Search for the cell housing the specified text and yield its [X, Y] center coordinate. 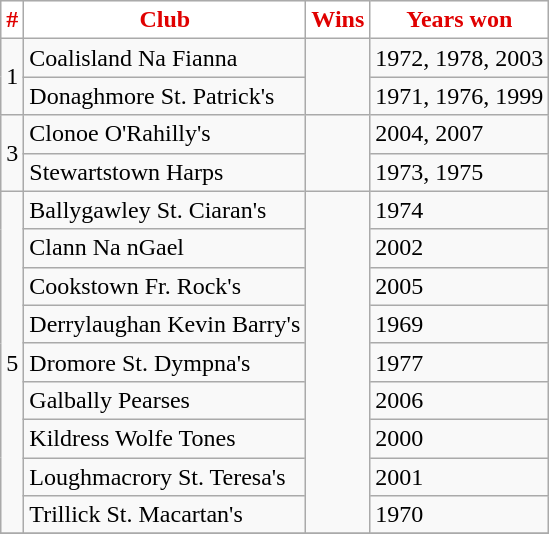
Derrylaughan Kevin Barry's [165, 324]
1972, 1978, 2003 [460, 58]
1971, 1976, 1999 [460, 96]
Wins [338, 20]
Loughmacrory St. Teresa's [165, 477]
Dromore St. Dympna's [165, 362]
2000 [460, 438]
Coalisland Na Fianna [165, 58]
Ballygawley St. Ciaran's [165, 210]
Donaghmore St. Patrick's [165, 96]
Trillick St. Macartan's [165, 515]
# [12, 20]
1 [12, 77]
3 [12, 153]
2001 [460, 477]
5 [12, 362]
2006 [460, 400]
1970 [460, 515]
Stewartstown Harps [165, 172]
2004, 2007 [460, 134]
1969 [460, 324]
Clann Na nGael [165, 248]
2002 [460, 248]
Galbally Pearses [165, 400]
Clonoe O'Rahilly's [165, 134]
Years won [460, 20]
Club [165, 20]
2005 [460, 286]
Cookstown Fr. Rock's [165, 286]
1974 [460, 210]
Kildress Wolfe Tones [165, 438]
1977 [460, 362]
1973, 1975 [460, 172]
